For the text-containing cell, return its midpoint in (X, Y) coordinate format. 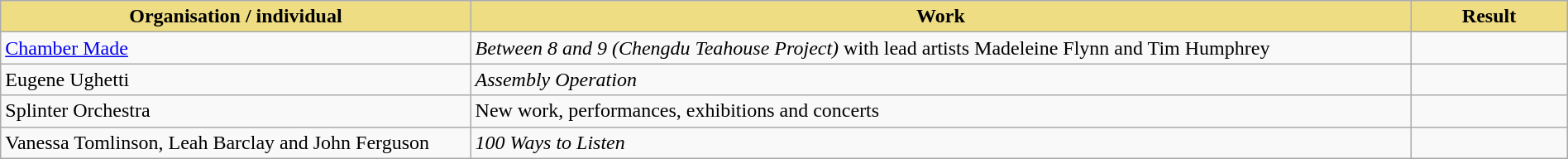
100 Ways to Listen (941, 142)
Organisation / individual (236, 17)
Eugene Ughetti (236, 79)
Between 8 and 9 (Chengdu Teahouse Project) with lead artists Madeleine Flynn and Tim Humphrey (941, 48)
Work (941, 17)
New work, performances, exhibitions and concerts (941, 111)
Chamber Made (236, 48)
Vanessa Tomlinson, Leah Barclay and John Ferguson (236, 142)
Result (1489, 17)
Splinter Orchestra (236, 111)
Assembly Operation (941, 79)
